Detect which cell encompasses the target text, then output its (X, Y) center coordinate. 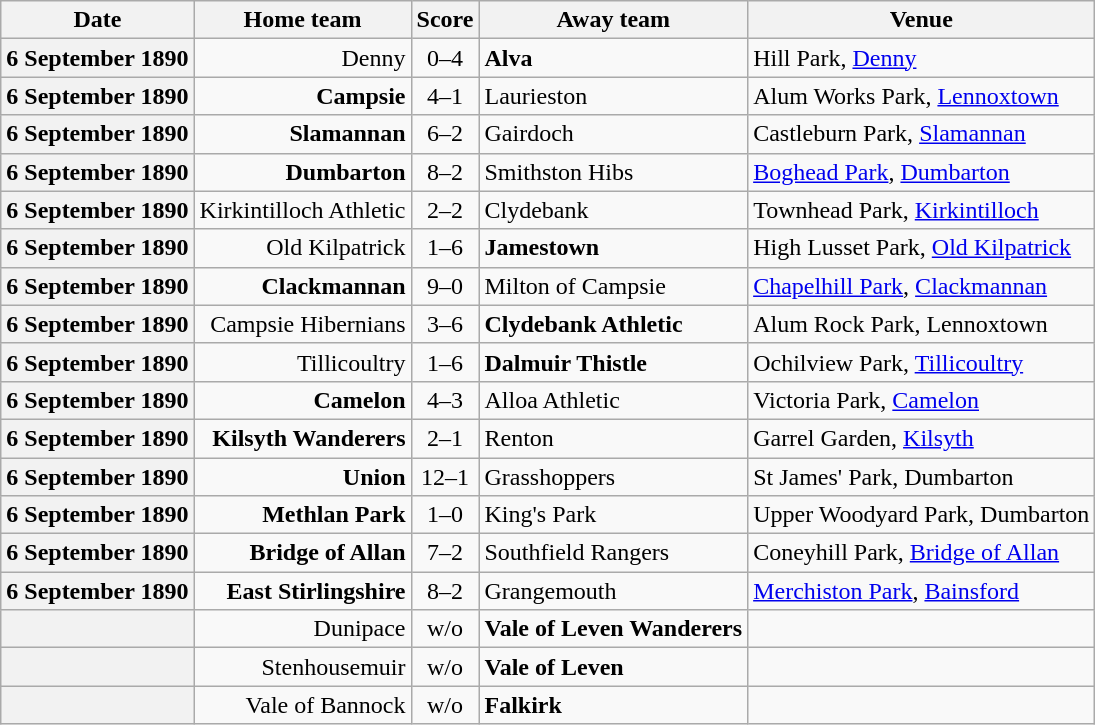
Bridge of Allan (302, 553)
Jamestown (614, 248)
Kilsyth Wanderers (302, 438)
Victoria Park, Camelon (922, 400)
Kirkintilloch Athletic (302, 210)
Southfield Rangers (614, 553)
Tillicoultry (302, 362)
Grangemouth (614, 591)
4–3 (445, 400)
High Lusset Park, Old Kilpatrick (922, 248)
Clydebank (614, 210)
Grasshoppers (614, 477)
Garrel Garden, Kilsyth (922, 438)
2–1 (445, 438)
Union (302, 477)
Castleburn Park, Slamannan (922, 134)
Dunipace (302, 629)
Clackmannan (302, 286)
Slamannan (302, 134)
2–2 (445, 210)
1–0 (445, 515)
Upper Woodyard Park, Dumbarton (922, 515)
Ochilview Park, Tillicoultry (922, 362)
Old Kilpatrick (302, 248)
Hill Park, Denny (922, 58)
Vale of Leven Wanderers (614, 629)
Camelon (302, 400)
Venue (922, 20)
King's Park (614, 515)
Smithston Hibs (614, 172)
4–1 (445, 96)
East Stirlingshire (302, 591)
Chapelhill Park, Clackmannan (922, 286)
Alum Works Park, Lennoxtown (922, 96)
Dumbarton (302, 172)
Score (445, 20)
Methlan Park (302, 515)
Vale of Bannock (302, 705)
Away team (614, 20)
0–4 (445, 58)
Stenhousemuir (302, 667)
6–2 (445, 134)
3–6 (445, 324)
7–2 (445, 553)
Date (98, 20)
St James' Park, Dumbarton (922, 477)
Laurieston (614, 96)
Home team (302, 20)
Falkirk (614, 705)
Coneyhill Park, Bridge of Allan (922, 553)
Milton of Campsie (614, 286)
Gairdoch (614, 134)
Alloa Athletic (614, 400)
Clydebank Athletic (614, 324)
Renton (614, 438)
Townhead Park, Kirkintilloch (922, 210)
Merchiston Park, Bainsford (922, 591)
Campsie (302, 96)
9–0 (445, 286)
Denny (302, 58)
Dalmuir Thistle (614, 362)
Boghead Park, Dumbarton (922, 172)
Alum Rock Park, Lennoxtown (922, 324)
Vale of Leven (614, 667)
12–1 (445, 477)
Alva (614, 58)
Campsie Hibernians (302, 324)
